From the cell containing the given text, extract its center point as (x, y) coordinate. 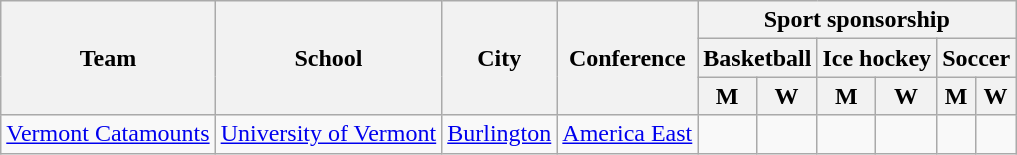
Conference (628, 58)
Burlington (500, 134)
City (500, 58)
America East (628, 134)
Basketball (758, 58)
Soccer (976, 58)
Sport sponsorship (857, 20)
Team (108, 58)
Ice hockey (877, 58)
School (328, 58)
University of Vermont (328, 134)
Vermont Catamounts (108, 134)
